For the text-containing cell, return its midpoint in [X, Y] coordinate format. 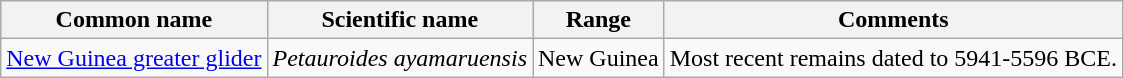
New Guinea [598, 58]
Scientific name [400, 20]
Petauroides ayamaruensis [400, 58]
New Guinea greater glider [134, 58]
Range [598, 20]
Most recent remains dated to 5941-5596 BCE. [893, 58]
Comments [893, 20]
Common name [134, 20]
